Search for the cell housing the specified text and yield its [X, Y] center coordinate. 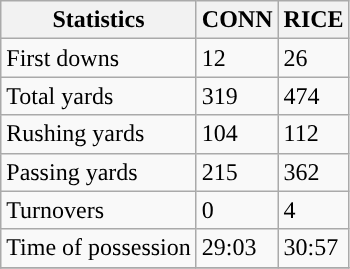
319 [237, 96]
26 [314, 58]
Statistics [99, 20]
215 [237, 172]
30:57 [314, 248]
Time of possession [99, 248]
29:03 [237, 248]
Rushing yards [99, 134]
First downs [99, 58]
112 [314, 134]
104 [237, 134]
0 [237, 210]
Total yards [99, 96]
4 [314, 210]
RICE [314, 20]
12 [237, 58]
Passing yards [99, 172]
474 [314, 96]
CONN [237, 20]
Turnovers [99, 210]
362 [314, 172]
